Return the (X, Y) coordinate for the center point of the cell that contains the specified text.  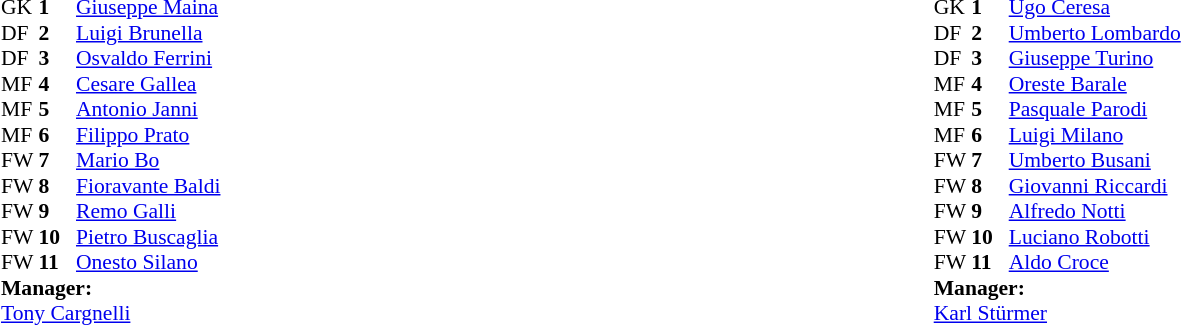
Mario Bo (148, 161)
Cesare Gallea (148, 84)
Osvaldo Ferrini (148, 59)
Luigi Milano (1095, 135)
Pasquale Parodi (1095, 109)
Onesto Silano (148, 263)
Umberto Lombardo (1095, 33)
Filippo Prato (148, 135)
Aldo Croce (1095, 263)
Antonio Janni (148, 109)
Pietro Buscaglia (148, 237)
Remo Galli (148, 211)
Giovanni Riccardi (1095, 186)
Luigi Brunella (148, 33)
Oreste Barale (1095, 84)
Giuseppe Turino (1095, 59)
Umberto Busani (1095, 161)
Fioravante Baldi (148, 186)
Luciano Robotti (1095, 237)
Alfredo Notti (1095, 211)
